Detect which cell encompasses the target text, then output its (x, y) center coordinate. 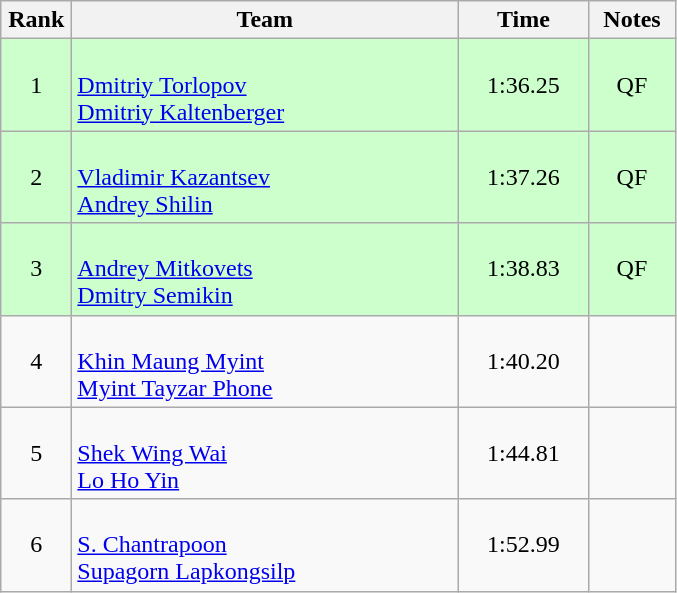
1:36.25 (524, 85)
Khin Maung MyintMyint Tayzar Phone (265, 361)
Rank (36, 20)
1:40.20 (524, 361)
1:52.99 (524, 545)
Dmitriy TorlopovDmitriy Kaltenberger (265, 85)
S. ChantrapoonSupagorn Lapkongsilp (265, 545)
Andrey MitkovetsDmitry Semikin (265, 269)
1 (36, 85)
5 (36, 453)
Time (524, 20)
6 (36, 545)
Notes (632, 20)
Vladimir KazantsevAndrey Shilin (265, 177)
Team (265, 20)
1:37.26 (524, 177)
3 (36, 269)
1:38.83 (524, 269)
4 (36, 361)
Shek Wing WaiLo Ho Yin (265, 453)
1:44.81 (524, 453)
2 (36, 177)
